Provide the (x, y) coordinate of the cell's center where the given text is located.  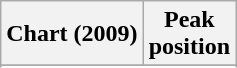
Chart (2009) (72, 34)
Peak position (189, 34)
